Extract the (X, Y) coordinate from the center of the cell holding the provided text.  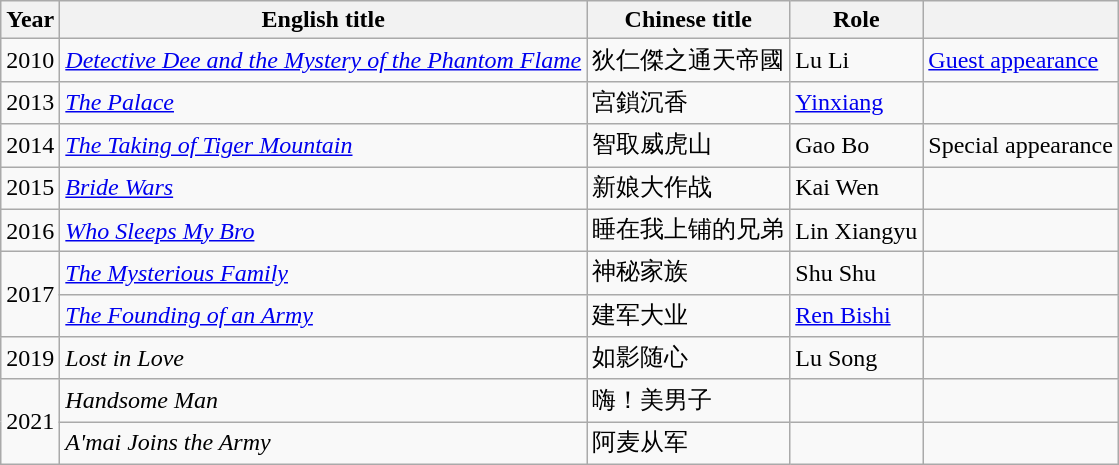
嗨！美男子 (688, 400)
The Mysterious Family (324, 274)
Kai Wen (856, 188)
睡在我上铺的兄弟 (688, 230)
Ren Bishi (856, 316)
阿麦从军 (688, 444)
2010 (30, 60)
Lost in Love (324, 358)
Bride Wars (324, 188)
A'mai Joins the Army (324, 444)
2015 (30, 188)
Guest appearance (1021, 60)
神秘家族 (688, 274)
Who Sleeps My Bro (324, 230)
2013 (30, 102)
The Taking of Tiger Mountain (324, 146)
The Founding of an Army (324, 316)
English title (324, 20)
Detective Dee and the Mystery of the Phantom Flame (324, 60)
Gao Bo (856, 146)
Yinxiang (856, 102)
Chinese title (688, 20)
Special appearance (1021, 146)
2021 (30, 422)
Year (30, 20)
Role (856, 20)
建军大业 (688, 316)
Lin Xiangyu (856, 230)
2014 (30, 146)
如影随心 (688, 358)
Lu Li (856, 60)
2016 (30, 230)
The Palace (324, 102)
2019 (30, 358)
Handsome Man (324, 400)
2017 (30, 294)
Lu Song (856, 358)
狄仁傑之通天帝國 (688, 60)
Shu Shu (856, 274)
智取威虎山 (688, 146)
新娘大作战 (688, 188)
宮鎖沉香 (688, 102)
